Return [X, Y] of the center of cell containing provided text 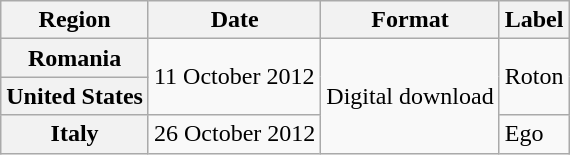
Romania [75, 58]
11 October 2012 [234, 77]
26 October 2012 [234, 134]
Digital download [410, 96]
United States [75, 96]
Italy [75, 134]
Format [410, 20]
Roton [534, 77]
Date [234, 20]
Ego [534, 134]
Label [534, 20]
Region [75, 20]
